From the cell containing the given text, extract its center point as [X, Y] coordinate. 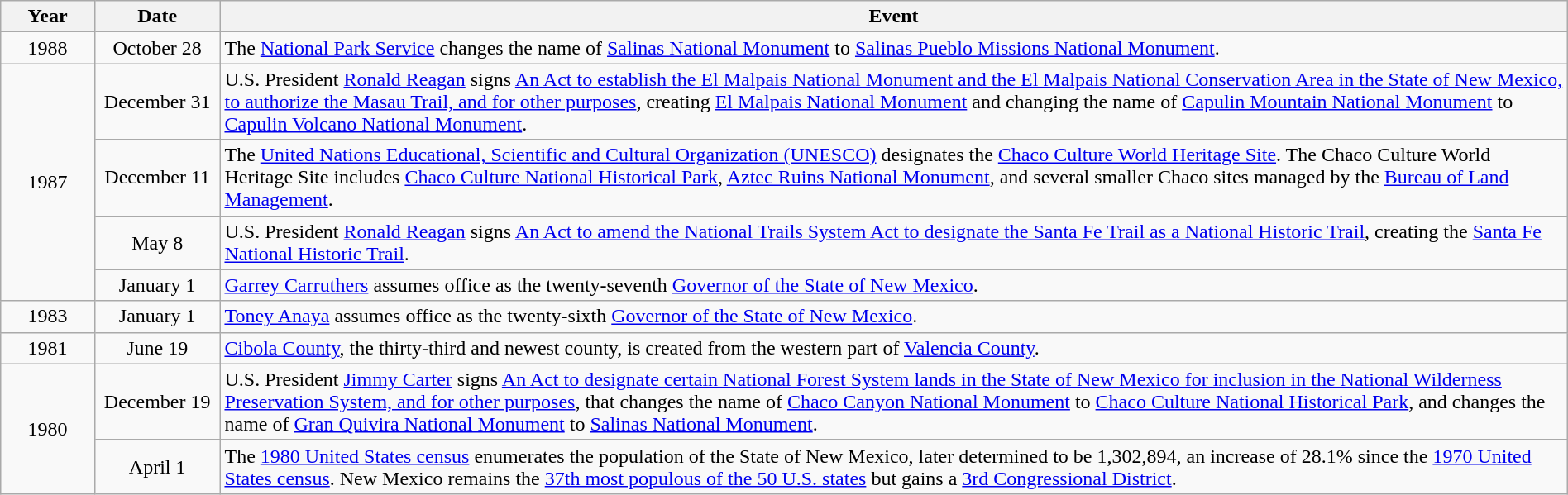
The National Park Service changes the name of Salinas National Monument to Salinas Pueblo Missions National Monument. [893, 48]
1987 [48, 182]
1980 [48, 428]
Garrey Carruthers assumes office as the twenty-seventh Governor of the State of New Mexico. [893, 285]
Date [157, 17]
December 11 [157, 178]
Year [48, 17]
April 1 [157, 466]
June 19 [157, 348]
Cibola County, the thirty-third and newest county, is created from the western part of Valencia County. [893, 348]
Event [893, 17]
May 8 [157, 243]
1983 [48, 317]
October 28 [157, 48]
Toney Anaya assumes office as the twenty-sixth Governor of the State of New Mexico. [893, 317]
1988 [48, 48]
1981 [48, 348]
December 19 [157, 402]
December 31 [157, 102]
